Return the (X, Y) coordinate for the center point of the cell that contains the specified text.  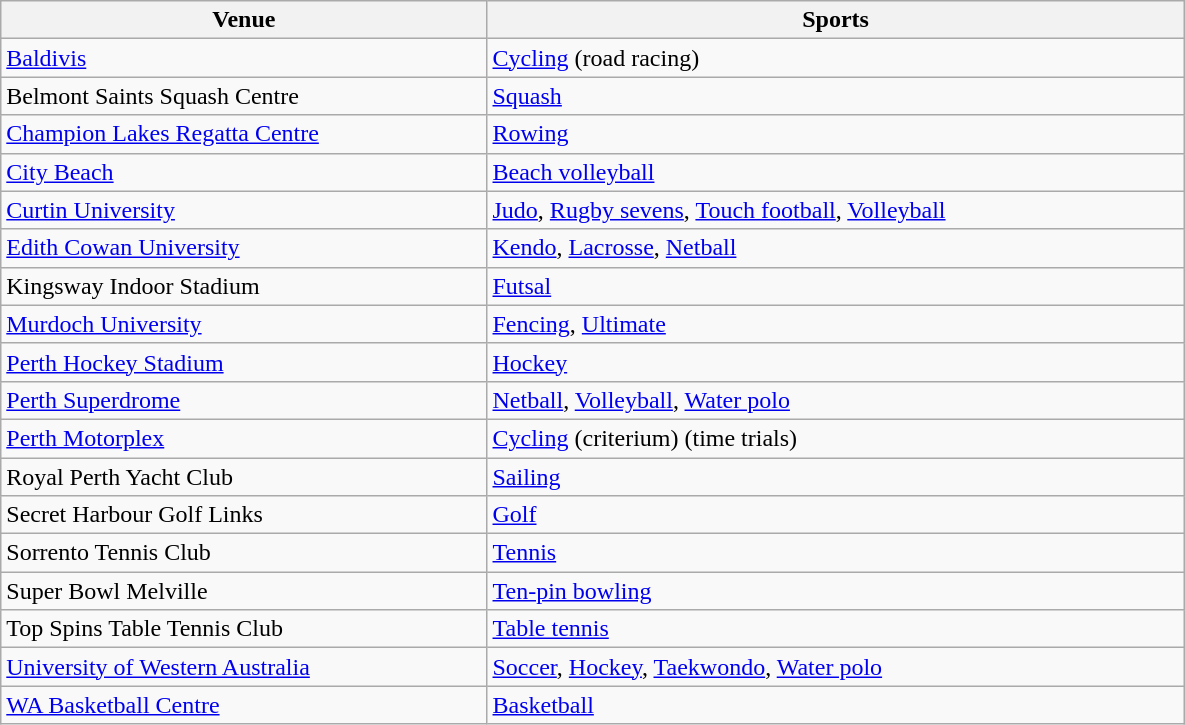
Futsal (836, 286)
WA Basketball Centre (244, 705)
Kingsway Indoor Stadium (244, 286)
Perth Hockey Stadium (244, 362)
Super Bowl Melville (244, 591)
Belmont Saints Squash Centre (244, 96)
Sailing (836, 477)
Table tennis (836, 629)
Ten-pin bowling (836, 591)
Sorrento Tennis Club (244, 553)
Golf (836, 515)
Soccer, Hockey, Taekwondo, Water polo (836, 667)
Perth Superdrome (244, 400)
Fencing, Ultimate (836, 324)
Basketball (836, 705)
Venue (244, 20)
Hockey (836, 362)
Tennis (836, 553)
Royal Perth Yacht Club (244, 477)
Curtin University (244, 210)
Sports (836, 20)
Secret Harbour Golf Links (244, 515)
City Beach (244, 172)
Edith Cowan University (244, 248)
Kendo, Lacrosse, Netball (836, 248)
Squash (836, 96)
Top Spins Table Tennis Club (244, 629)
Judo, Rugby sevens, Touch football, Volleyball (836, 210)
Netball, Volleyball, Water polo (836, 400)
Murdoch University (244, 324)
Beach volleyball (836, 172)
University of Western Australia (244, 667)
Champion Lakes Regatta Centre (244, 134)
Cycling (criterium) (time trials) (836, 438)
Cycling (road racing) (836, 58)
Rowing (836, 134)
Baldivis (244, 58)
Perth Motorplex (244, 438)
